From the cell containing the given text, extract its center point as [x, y] coordinate. 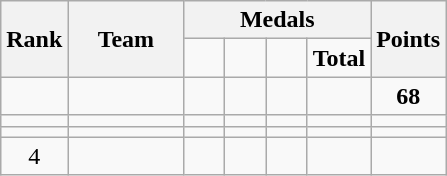
68 [408, 96]
Total [339, 58]
Rank [34, 39]
Points [408, 39]
Team [126, 39]
4 [34, 156]
Medals [278, 20]
